Detect which cell encompasses the target text, then output its (X, Y) center coordinate. 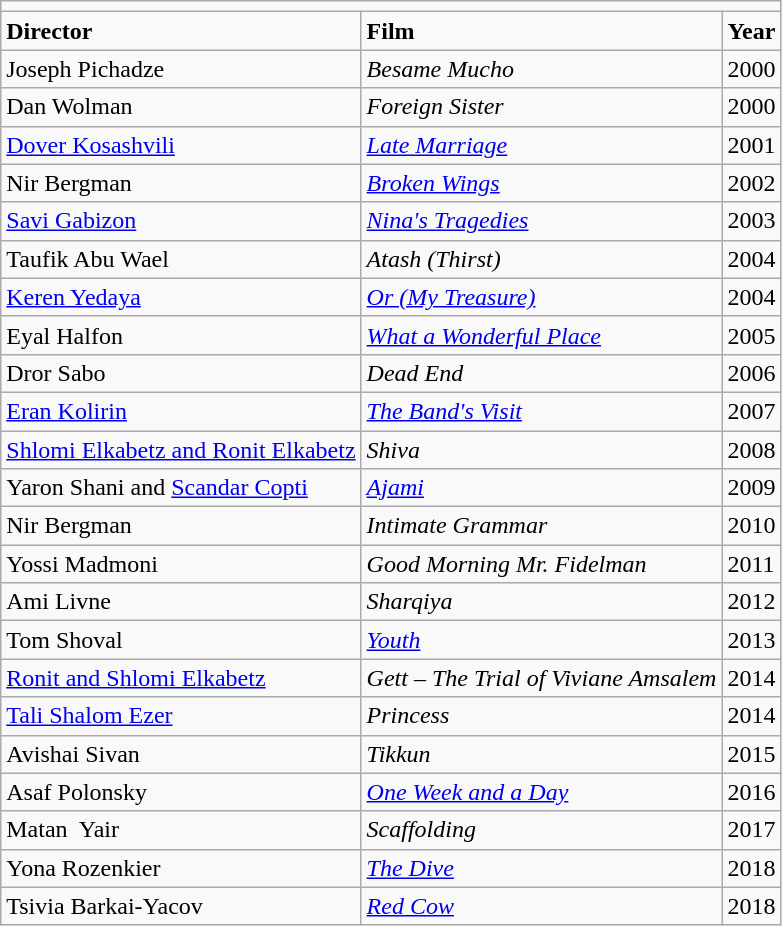
2008 (752, 449)
Broken Wings (542, 183)
The Dive (542, 868)
Taufik Abu Wael (181, 259)
Film (542, 31)
Eyal Halfon (181, 335)
Ami Livne (181, 602)
2015 (752, 754)
One Week and a Day (542, 792)
Avishai Sivan (181, 754)
Youth (542, 640)
Tikkun (542, 754)
2017 (752, 830)
Joseph Pichadze (181, 69)
Savi Gabizon (181, 221)
Yossi Madmoni (181, 564)
2005 (752, 335)
Dror Sabo (181, 373)
What a Wonderful Place (542, 335)
Shlomi Elkabetz and Ronit Elkabetz (181, 449)
2003 (752, 221)
2010 (752, 526)
2009 (752, 488)
Tali Shalom Ezer (181, 716)
2011 (752, 564)
Dover Kosashvili (181, 145)
Princess (542, 716)
Dead End (542, 373)
Matan Yair (181, 830)
2016 (752, 792)
Yona Rozenkier (181, 868)
Director (181, 31)
Tom Shoval (181, 640)
Atash (Thirst) (542, 259)
2007 (752, 411)
Red Cow (542, 906)
Intimate Grammar (542, 526)
2002 (752, 183)
2001 (752, 145)
The Band's Visit (542, 411)
Foreign Sister (542, 107)
Ronit and Shlomi Elkabetz (181, 678)
Scaffolding (542, 830)
Tsivia Barkai-Yacov (181, 906)
2012 (752, 602)
Gett – The Trial of Viviane Amsalem (542, 678)
Shiva (542, 449)
Besame Mucho (542, 69)
Sharqiya (542, 602)
Dan Wolman (181, 107)
Yaron Shani and Scandar Copti (181, 488)
Asaf Polonsky (181, 792)
Good Morning Mr. Fidelman (542, 564)
Late Marriage (542, 145)
2013 (752, 640)
Ajami (542, 488)
Nina's Tragedies (542, 221)
Keren Yedaya (181, 297)
Or (My Treasure) (542, 297)
Year (752, 31)
2006 (752, 373)
Eran Kolirin (181, 411)
